Return the [X, Y] coordinate for the center point of the cell that contains the specified text.  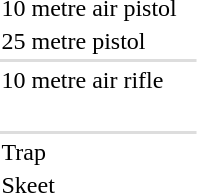
25 metre pistol [89, 41]
Trap [89, 152]
10 metre air rifle [89, 80]
